Provide the [X, Y] coordinate of the cell's center where the given text is located.  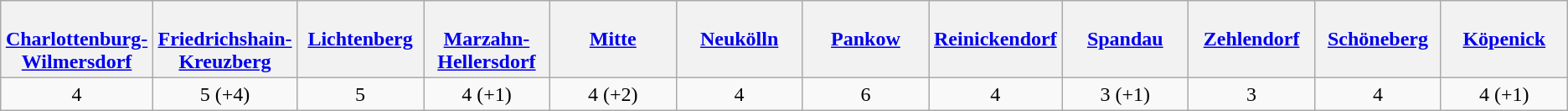
Marzahn-Hellersdorf [487, 40]
Schöneberg [1379, 40]
Spandau [1126, 40]
3 [1251, 94]
Reinickendorf [995, 40]
Köpenick [1504, 40]
Zehlendorf [1251, 40]
5 [360, 94]
Charlottenburg-Wilmersdorf [77, 40]
Lichtenberg [360, 40]
4 (+2) [613, 94]
3 (+1) [1126, 94]
Mitte [613, 40]
Pankow [866, 40]
Neukölln [739, 40]
5 (+4) [224, 94]
Friedrichshain-Kreuzberg [224, 40]
6 [866, 94]
